Locate the cell with the specified text and output its (x, y) center coordinate. 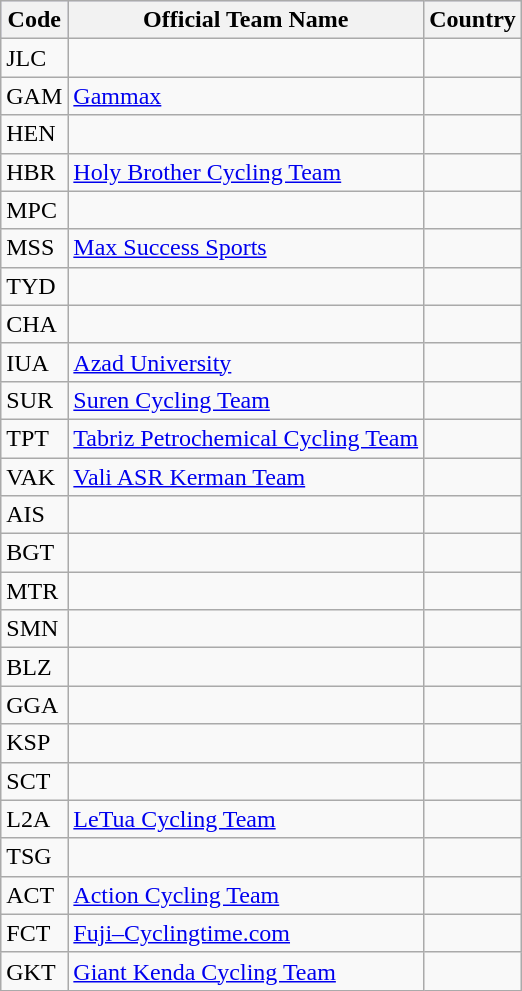
MPC (34, 210)
HEN (34, 134)
SCT (34, 781)
GAM (34, 96)
Fuji–Cyclingtime.com (246, 933)
Country (473, 20)
Suren Cycling Team (246, 400)
Giant Kenda Cycling Team (246, 971)
Holy Brother Cycling Team (246, 172)
MTR (34, 591)
GGA (34, 705)
AIS (34, 515)
BLZ (34, 667)
Action Cycling Team (246, 895)
Gammax (246, 96)
Vali ASR Kerman Team (246, 477)
Code (34, 20)
HBR (34, 172)
SMN (34, 629)
SUR (34, 400)
GKT (34, 971)
MSS (34, 248)
KSP (34, 743)
CHA (34, 324)
IUA (34, 362)
ACT (34, 895)
BGT (34, 553)
Azad University (246, 362)
L2A (34, 819)
Max Success Sports (246, 248)
TSG (34, 857)
JLC (34, 58)
TYD (34, 286)
LeTua Cycling Team (246, 819)
VAK (34, 477)
TPT (34, 438)
Tabriz Petrochemical Cycling Team (246, 438)
Official Team Name (246, 20)
FCT (34, 933)
